For the text-containing cell, return its midpoint in [X, Y] coordinate format. 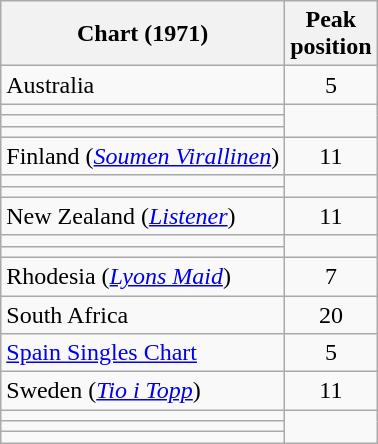
Rhodesia (Lyons Maid) [143, 276]
20 [331, 315]
Sweden (Tio i Topp) [143, 391]
Peakposition [331, 34]
Chart (1971) [143, 34]
7 [331, 276]
South Africa [143, 315]
Australia [143, 85]
Finland (Soumen Virallinen) [143, 156]
New Zealand (Listener) [143, 216]
Spain Singles Chart [143, 353]
